Determine the [X, Y] coordinate at the center of the cell enclosing the given text.  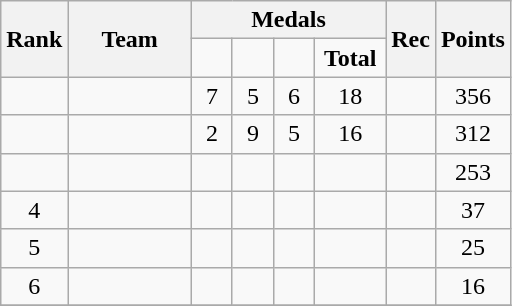
356 [472, 96]
Rec [411, 39]
9 [252, 134]
4 [34, 210]
253 [472, 172]
25 [472, 248]
18 [350, 96]
Total [350, 58]
312 [472, 134]
Team [130, 39]
Points [472, 39]
Rank [34, 39]
7 [212, 96]
Medals [288, 20]
37 [472, 210]
2 [212, 134]
